Output the [X, Y] coordinate of the center of the cell containing the given text.  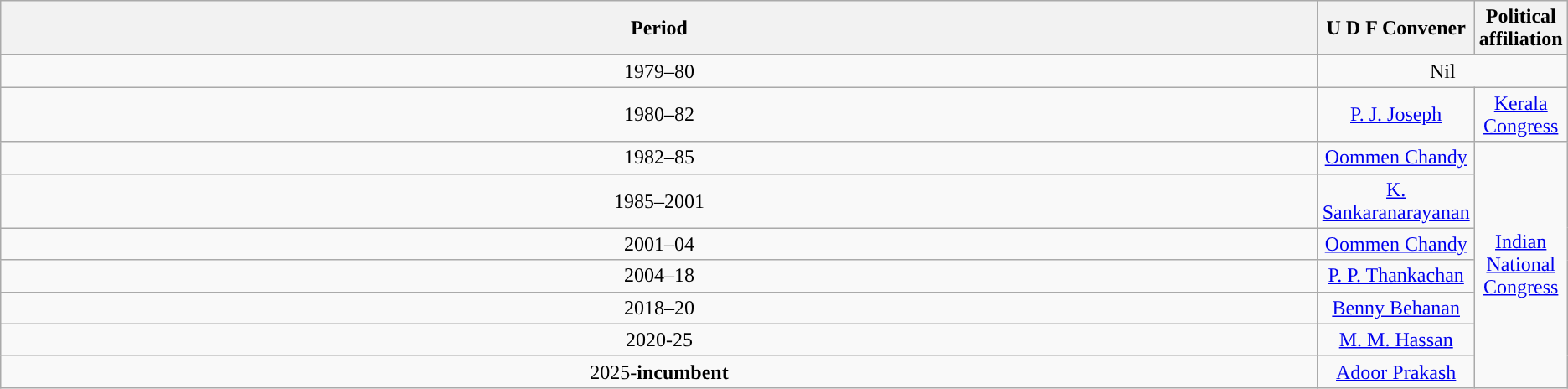
P. P. Thankachan [1395, 276]
2001–04 [659, 244]
Indian National Congress [1521, 265]
Political affiliation [1521, 29]
Nil [1442, 71]
Period [659, 29]
M. M. Hassan [1395, 340]
2004–18 [659, 276]
2025-incumbent [659, 371]
Kerala Congress [1521, 114]
1980–82 [659, 114]
2018–20 [659, 308]
1982–85 [659, 158]
Adoor Prakash [1395, 371]
P. J. Joseph [1395, 114]
K. Sankaranarayanan [1395, 201]
1979–80 [659, 71]
1985–2001 [659, 201]
Benny Behanan [1395, 308]
2020-25 [659, 340]
U D F Convener [1395, 29]
